Find where the given text appears and provide that cell's center as (x, y) coordinate. 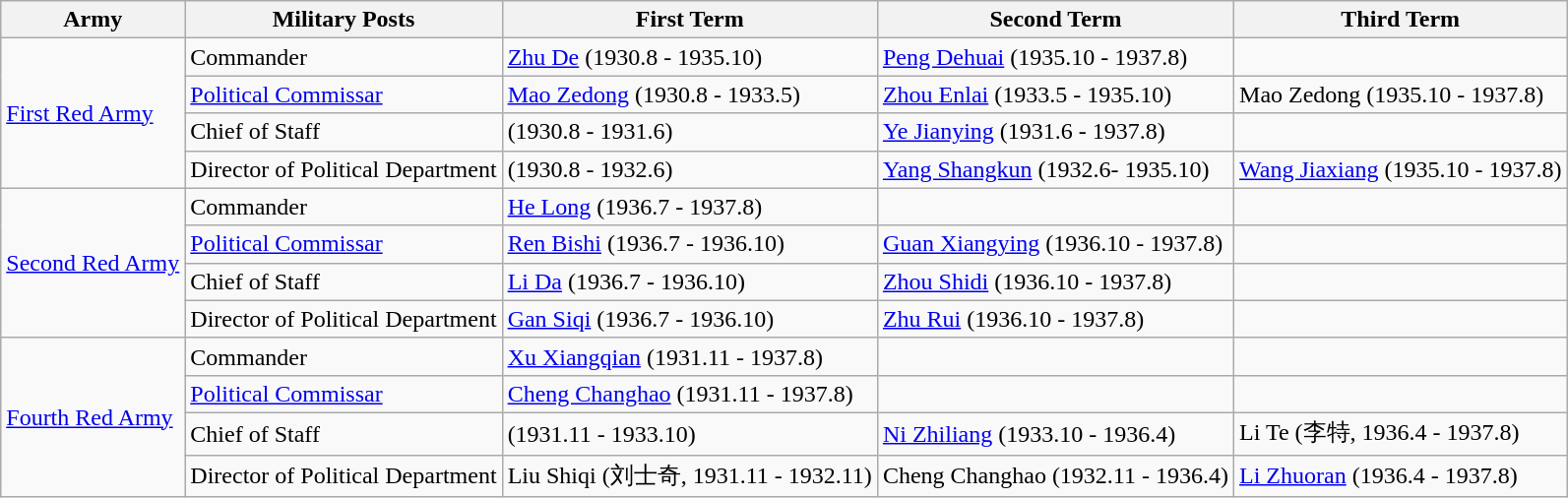
(1930.8 - 1932.6) (689, 169)
Fourth Red Army (93, 417)
Li Te (李特, 1936.4 - 1937.8) (1401, 433)
Second Red Army (93, 263)
Liu Shiqi (刘士奇, 1931.11 - 1932.11) (689, 476)
Mao Zedong (1930.8 - 1933.5) (689, 94)
Zhu De (1930.8 - 1935.10) (689, 57)
Military Posts (344, 20)
(1931.11 - 1933.10) (689, 433)
Army (93, 20)
Li Da (1936.7 - 1936.10) (689, 281)
Zhu Rui (1936.10 - 1937.8) (1055, 319)
Mao Zedong (1935.10 - 1937.8) (1401, 94)
Cheng Changhao (1931.11 - 1937.8) (689, 394)
Li Zhuoran (1936.4 - 1937.8) (1401, 476)
First Red Army (93, 113)
Zhou Shidi (1936.10 - 1937.8) (1055, 281)
Guan Xiangying (1936.10 - 1937.8) (1055, 244)
First Term (689, 20)
(1930.8 - 1931.6) (689, 132)
Gan Siqi (1936.7 - 1936.10) (689, 319)
Wang Jiaxiang (1935.10 - 1937.8) (1401, 169)
Second Term (1055, 20)
He Long (1936.7 - 1937.8) (689, 207)
Xu Xiangqian (1931.11 - 1937.8) (689, 356)
Yang Shangkun (1932.6- 1935.10) (1055, 169)
Ye Jianying (1931.6 - 1937.8) (1055, 132)
Ni Zhiliang (1933.10 - 1936.4) (1055, 433)
Zhou Enlai (1933.5 - 1935.10) (1055, 94)
Cheng Changhao (1932.11 - 1936.4) (1055, 476)
Peng Dehuai (1935.10 - 1937.8) (1055, 57)
Ren Bishi (1936.7 - 1936.10) (689, 244)
Third Term (1401, 20)
